For the text-containing cell, return its midpoint in [X, Y] coordinate format. 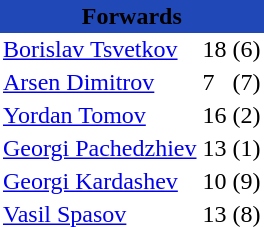
13 [215, 148]
Forwards [132, 16]
(2) [247, 116]
Borislav Tsvetkov [100, 50]
18 [215, 50]
10 [215, 182]
Arsen Dimitrov [100, 82]
16 [215, 116]
(9) [247, 182]
(6) [247, 50]
7 [215, 82]
Yordan Tomov [100, 116]
Georgi Kardashev [100, 182]
Georgi Pachedzhiev [100, 148]
(1) [247, 148]
(7) [247, 82]
